Search for the cell housing the specified text and yield its (X, Y) center coordinate. 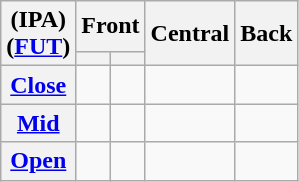
Open (38, 161)
Central (190, 34)
Mid (38, 123)
Back (266, 34)
Front (110, 26)
Close (38, 85)
(IPA) (FUT) (38, 34)
